Scan for the cell matching the given text and deliver its [x, y] coordinate at center. 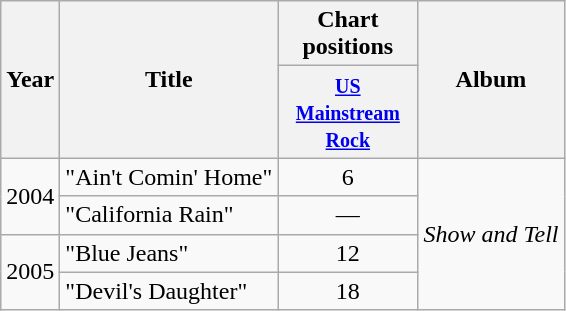
"Blue Jeans" [169, 253]
Title [169, 80]
12 [348, 253]
18 [348, 291]
"California Rain" [169, 215]
— [348, 215]
US Mainstream Rock [348, 112]
Album [491, 80]
"Ain't Comin' Home" [169, 177]
"Devil's Daughter" [169, 291]
6 [348, 177]
2004 [30, 196]
2005 [30, 272]
Show and Tell [491, 234]
Chart positions [348, 34]
Year [30, 80]
